Scan for the cell matching the given text and deliver its (X, Y) coordinate at center. 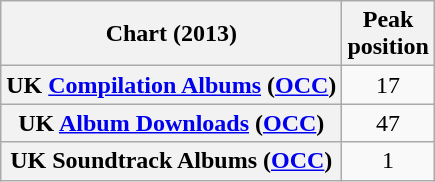
UK Compilation Albums (OCC) (172, 85)
17 (388, 85)
UK Album Downloads (OCC) (172, 123)
47 (388, 123)
Chart (2013) (172, 34)
UK Soundtrack Albums (OCC) (172, 161)
1 (388, 161)
Peakposition (388, 34)
